Return the (x, y) coordinate for the center point of the cell that contains the specified text.  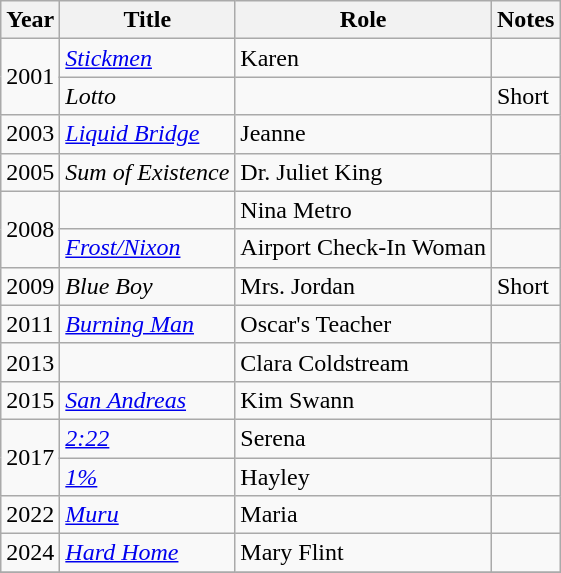
Lotto (148, 96)
2008 (30, 229)
Mrs. Jordan (364, 286)
Sum of Existence (148, 172)
San Andreas (148, 400)
Role (364, 20)
Year (30, 20)
Blue Boy (148, 286)
Clara Coldstream (364, 362)
Muru (148, 515)
Nina Metro (364, 210)
2009 (30, 286)
Title (148, 20)
Burning Man (148, 324)
2003 (30, 134)
Hayley (364, 477)
2015 (30, 400)
2024 (30, 553)
2001 (30, 77)
Stickmen (148, 58)
1% (148, 477)
Karen (364, 58)
2011 (30, 324)
2017 (30, 457)
Maria (364, 515)
Oscar's Teacher (364, 324)
Jeanne (364, 134)
Airport Check-In Woman (364, 248)
Mary Flint (364, 553)
Dr. Juliet King (364, 172)
Liquid Bridge (148, 134)
2:22 (148, 438)
2013 (30, 362)
Hard Home (148, 553)
Frost/Nixon (148, 248)
Kim Swann (364, 400)
Serena (364, 438)
2022 (30, 515)
2005 (30, 172)
Notes (525, 20)
